Pinpoint the cell where the given text exists, returning its (x, y) midpoint coordinate. 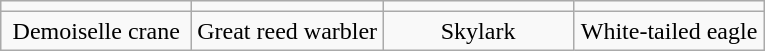
Skylark (478, 31)
Great reed warbler (288, 31)
Demoiselle crane (96, 31)
White-tailed eagle (670, 31)
